Return [X, Y] of the center of cell containing provided text 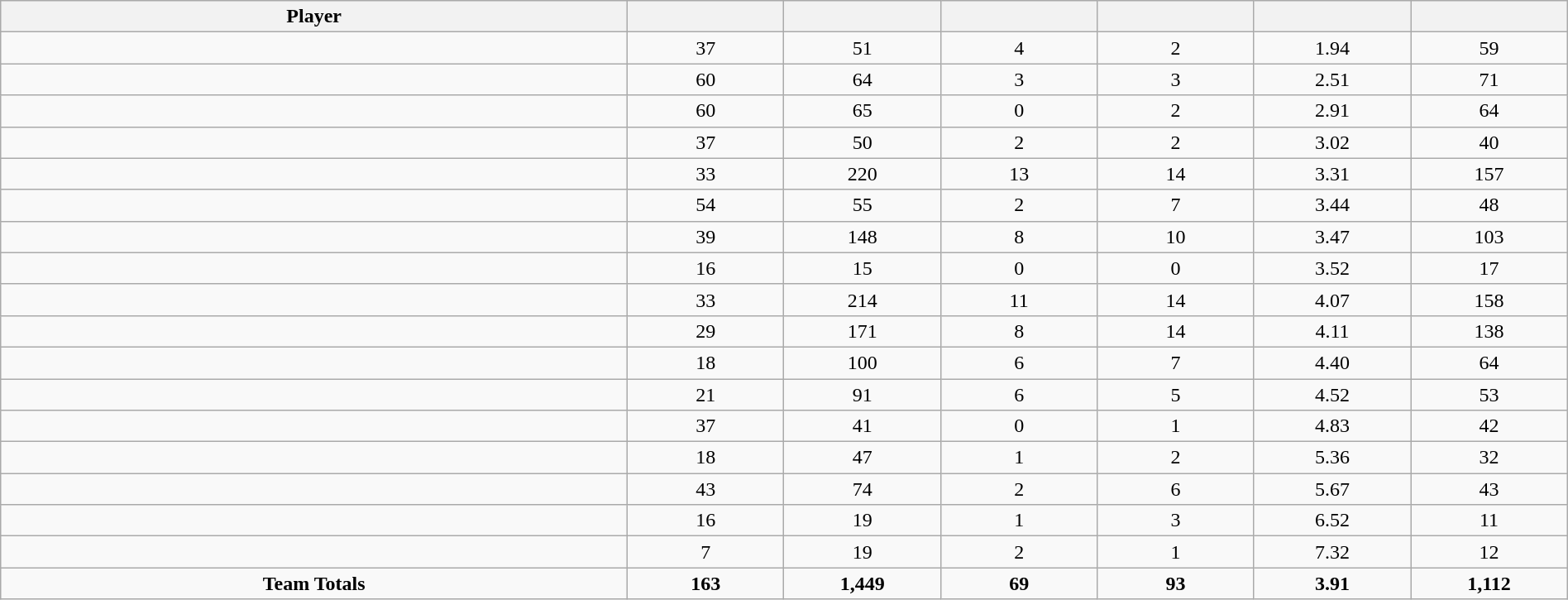
71 [1489, 79]
40 [1489, 142]
32 [1489, 458]
54 [706, 205]
3.31 [1331, 174]
48 [1489, 205]
91 [862, 395]
Player [314, 17]
4.52 [1331, 395]
47 [862, 458]
1,449 [862, 583]
2.91 [1331, 111]
13 [1019, 174]
12 [1489, 552]
5 [1176, 395]
103 [1489, 237]
100 [862, 362]
10 [1176, 237]
50 [862, 142]
69 [1019, 583]
163 [706, 583]
42 [1489, 426]
148 [862, 237]
3.44 [1331, 205]
93 [1176, 583]
5.67 [1331, 489]
3.91 [1331, 583]
39 [706, 237]
5.36 [1331, 458]
51 [862, 48]
53 [1489, 395]
1,112 [1489, 583]
4.07 [1331, 300]
214 [862, 300]
21 [706, 395]
171 [862, 331]
4 [1019, 48]
59 [1489, 48]
55 [862, 205]
2.51 [1331, 79]
15 [862, 268]
138 [1489, 331]
4.40 [1331, 362]
220 [862, 174]
41 [862, 426]
74 [862, 489]
3.52 [1331, 268]
4.83 [1331, 426]
29 [706, 331]
157 [1489, 174]
4.11 [1331, 331]
17 [1489, 268]
7.32 [1331, 552]
158 [1489, 300]
65 [862, 111]
3.02 [1331, 142]
3.47 [1331, 237]
Team Totals [314, 583]
1.94 [1331, 48]
6.52 [1331, 521]
